Return the (X, Y) coordinate for the center point of the cell that contains the specified text.  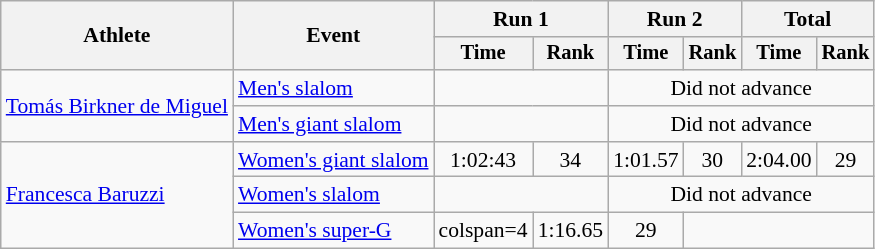
Run 1 (522, 19)
Run 2 (674, 19)
Total (808, 19)
Women's giant slalom (334, 160)
Women's super-G (334, 231)
Women's slalom (334, 195)
Men's slalom (334, 88)
Athlete (117, 36)
Men's giant slalom (334, 124)
34 (570, 160)
Event (334, 36)
2:04.00 (778, 160)
1:01.57 (646, 160)
1:16.65 (570, 231)
Francesca Baruzzi (117, 196)
30 (713, 160)
colspan=4 (484, 231)
Tomás Birkner de Miguel (117, 106)
1:02:43 (484, 160)
